Detect which cell encompasses the target text, then output its [X, Y] center coordinate. 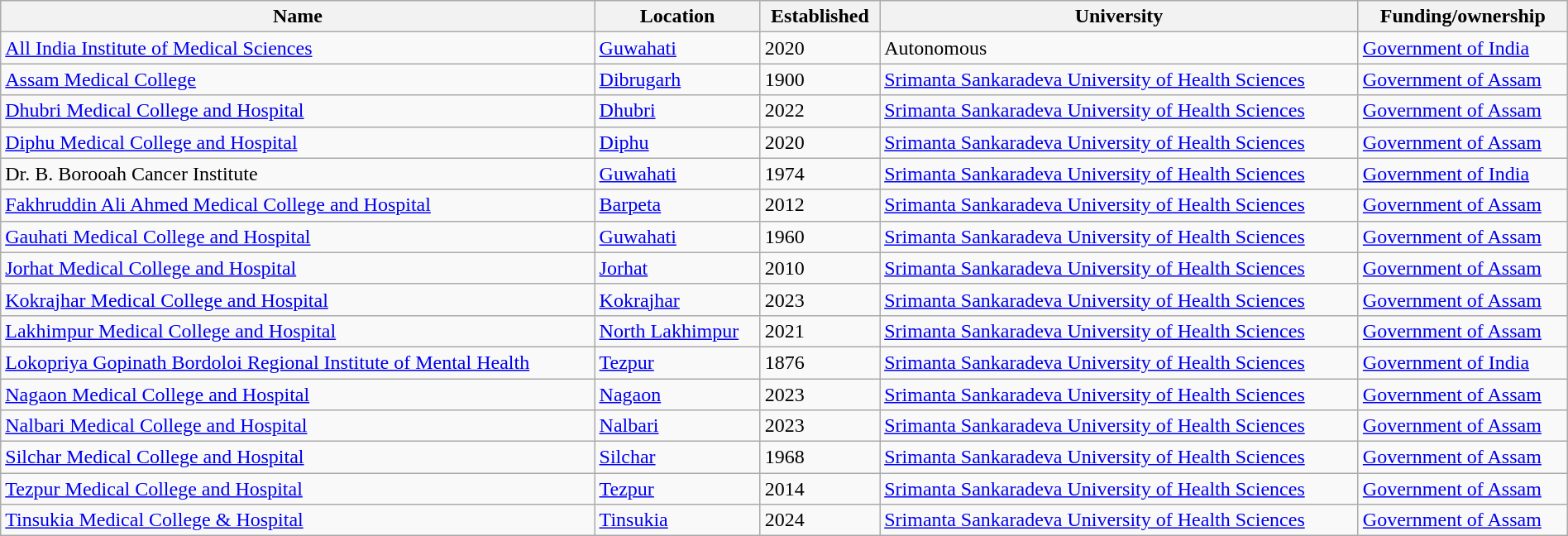
Assam Medical College [298, 79]
1900 [820, 79]
2022 [820, 111]
University [1120, 17]
Nagaon [677, 395]
Silchar Medical College and Hospital [298, 457]
1974 [820, 174]
Jorhat Medical College and Hospital [298, 268]
Tezpur Medical College and Hospital [298, 489]
All India Institute of Medical Sciences [298, 48]
Nalbari Medical College and Hospital [298, 426]
Established [820, 17]
1968 [820, 457]
2014 [820, 489]
Location [677, 17]
2021 [820, 331]
Jorhat [677, 268]
Dibrugarh [677, 79]
Autonomous [1120, 48]
Kokrajhar Medical College and Hospital [298, 299]
1876 [820, 362]
Lakhimpur Medical College and Hospital [298, 331]
Fakhruddin Ali Ahmed Medical College and Hospital [298, 205]
Dhubri Medical College and Hospital [298, 111]
Dr. B. Borooah Cancer Institute [298, 174]
Lokopriya Gopinath Bordoloi Regional Institute of Mental Health [298, 362]
Nalbari [677, 426]
Kokrajhar [677, 299]
North Lakhimpur [677, 331]
Tinsukia Medical College & Hospital [298, 520]
2012 [820, 205]
Silchar [677, 457]
Nagaon Medical College and Hospital [298, 395]
Name [298, 17]
Diphu [677, 142]
Funding/ownership [1462, 17]
2024 [820, 520]
2010 [820, 268]
Dhubri [677, 111]
Barpeta [677, 205]
Gauhati Medical College and Hospital [298, 237]
1960 [820, 237]
Diphu Medical College and Hospital [298, 142]
Tinsukia [677, 520]
